Search for the cell housing the specified text and yield its (X, Y) center coordinate. 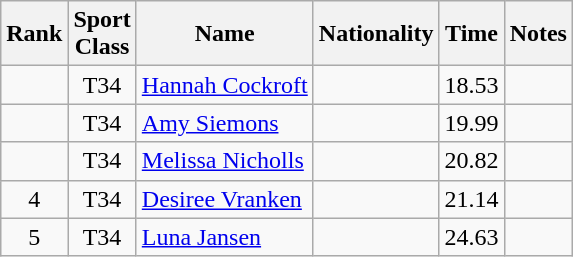
Desiree Vranken (224, 199)
Time (472, 34)
4 (34, 199)
Nationality (376, 34)
Amy Siemons (224, 123)
21.14 (472, 199)
5 (34, 237)
Rank (34, 34)
Hannah Cockroft (224, 85)
Luna Jansen (224, 237)
19.99 (472, 123)
24.63 (472, 237)
18.53 (472, 85)
Notes (538, 34)
Name (224, 34)
20.82 (472, 161)
Melissa Nicholls (224, 161)
SportClass (102, 34)
